For the text-containing cell, return its midpoint in (X, Y) coordinate format. 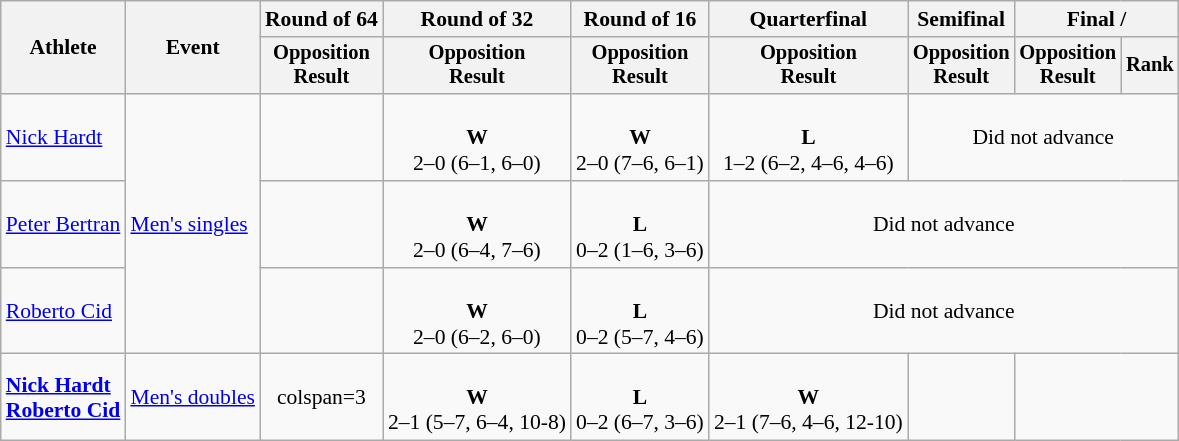
L 1–2 (6–2, 4–6, 4–6) (808, 138)
L 0–2 (5–7, 4–6) (640, 312)
Rank (1150, 66)
colspan=3 (322, 398)
W2–0 (6–1, 6–0) (477, 138)
Roberto Cid (64, 312)
Final / (1096, 19)
Quarterfinal (808, 19)
W 2–1 (5–7, 6–4, 10-8) (477, 398)
Nick Hardt (64, 138)
Men's doubles (192, 398)
L 0–2 (6–7, 3–6) (640, 398)
W2–0 (6–4, 7–6) (477, 224)
Round of 32 (477, 19)
Round of 64 (322, 19)
W 2–1 (7–6, 4–6, 12-10) (808, 398)
Round of 16 (640, 19)
W2–0 (7–6, 6–1) (640, 138)
Peter Bertran (64, 224)
Men's singles (192, 224)
Nick HardtRoberto Cid (64, 398)
Event (192, 48)
Athlete (64, 48)
W 2–0 (6–2, 6–0) (477, 312)
L0–2 (1–6, 3–6) (640, 224)
Semifinal (962, 19)
